Locate the cell with the specified text and output its (X, Y) center coordinate. 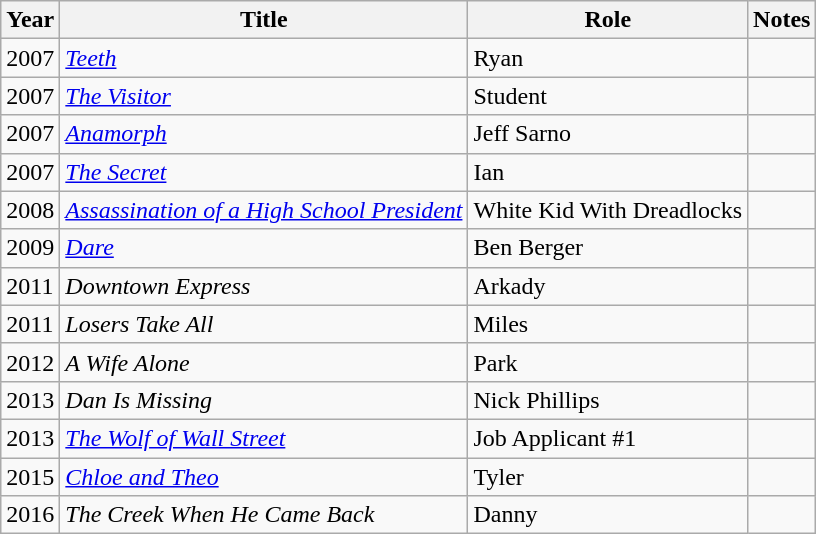
Ben Berger (608, 248)
Student (608, 96)
Chloe and Theo (264, 477)
2015 (30, 477)
Miles (608, 324)
Losers Take All (264, 324)
Role (608, 20)
Ryan (608, 58)
White Kid With Dreadlocks (608, 210)
Ian (608, 172)
Danny (608, 515)
Nick Phillips (608, 400)
Assassination of a High School President (264, 210)
Notes (782, 20)
2016 (30, 515)
Arkady (608, 286)
2012 (30, 362)
The Visitor (264, 96)
Job Applicant #1 (608, 438)
Title (264, 20)
Teeth (264, 58)
2009 (30, 248)
Year (30, 20)
Jeff Sarno (608, 134)
Tyler (608, 477)
A Wife Alone (264, 362)
Dare (264, 248)
Anamorph (264, 134)
Downtown Express (264, 286)
2008 (30, 210)
Park (608, 362)
Dan Is Missing (264, 400)
The Wolf of Wall Street (264, 438)
The Secret (264, 172)
The Creek When He Came Back (264, 515)
